Output the [x, y] coordinate of the center of the cell containing the given text.  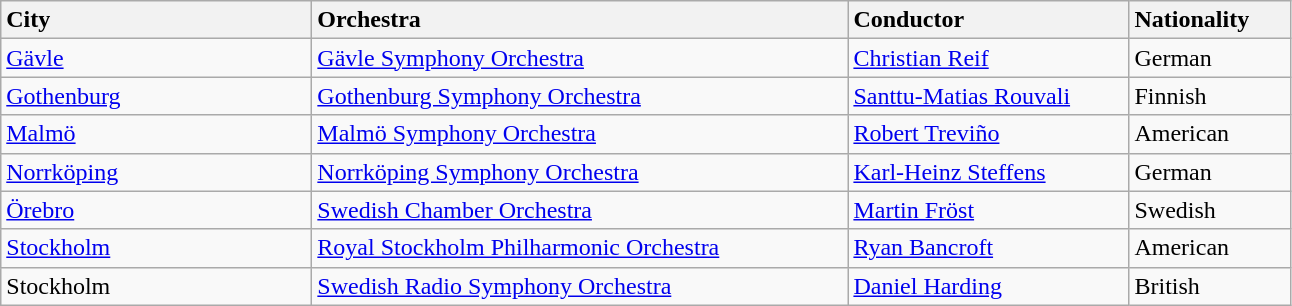
Finnish [1210, 96]
British [1210, 286]
Conductor [988, 20]
Norrköping Symphony Orchestra [580, 172]
Santtu-Matias Rouvali [988, 96]
Robert Treviño [988, 134]
Gävle [156, 58]
Swedish [1210, 210]
Royal Stockholm Philharmonic Orchestra [580, 248]
Gothenburg Symphony Orchestra [580, 96]
Gävle Symphony Orchestra [580, 58]
Gothenburg [156, 96]
Karl-Heinz Steffens [988, 172]
Norrköping [156, 172]
Ryan Bancroft [988, 248]
Swedish Chamber Orchestra [580, 210]
Nationality [1210, 20]
Orchestra [580, 20]
Christian Reif [988, 58]
Malmö [156, 134]
Martin Fröst [988, 210]
City [156, 20]
Örebro [156, 210]
Daniel Harding [988, 286]
Swedish Radio Symphony Orchestra [580, 286]
Malmö Symphony Orchestra [580, 134]
